Return [X, Y] of the center of cell containing provided text 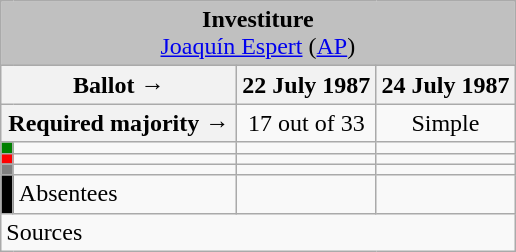
Absentees [125, 194]
InvestitureJoaquín Espert (AP) [258, 34]
Sources [258, 232]
Required majority → [119, 123]
Ballot → [119, 85]
22 July 1987 [306, 85]
24 July 1987 [446, 85]
Simple [446, 123]
17 out of 33 [306, 123]
